Detect which cell encompasses the target text, then output its (X, Y) center coordinate. 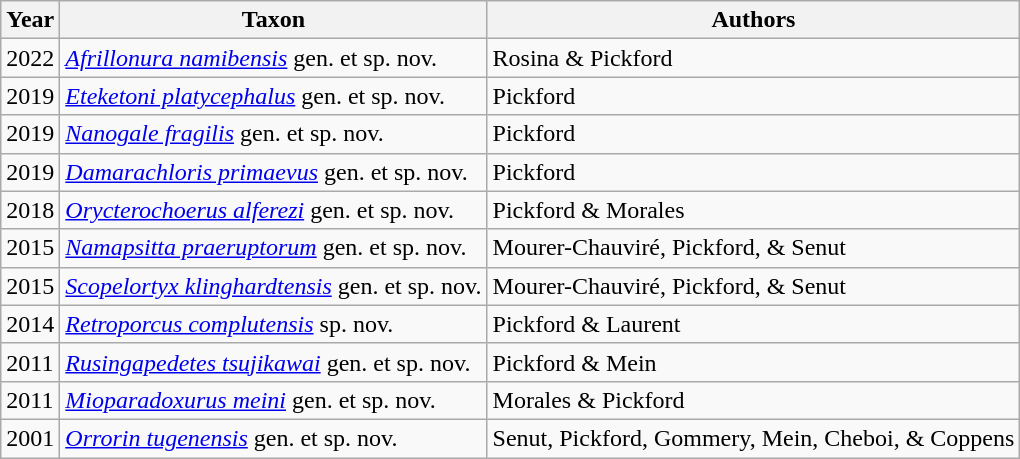
Senut, Pickford, Gommery, Mein, Cheboi, & Coppens (754, 438)
Nanogale fragilis gen. et sp. nov. (274, 134)
Morales & Pickford (754, 400)
Retroporcus complutensis sp. nov. (274, 324)
Eteketoni platycephalus gen. et sp. nov. (274, 96)
Authors (754, 20)
Taxon (274, 20)
Pickford & Morales (754, 210)
2022 (30, 58)
Damarachloris primaevus gen. et sp. nov. (274, 172)
Mioparadoxurus meini gen. et sp. nov. (274, 400)
Orycterochoerus alferezi gen. et sp. nov. (274, 210)
Pickford & Mein (754, 362)
Rosina & Pickford (754, 58)
Scopelortyx klinghardtensis gen. et sp. nov. (274, 286)
Namapsitta praeruptorum gen. et sp. nov. (274, 248)
Year (30, 20)
Afrillonura namibensis gen. et sp. nov. (274, 58)
Orrorin tugenensis gen. et sp. nov. (274, 438)
2018 (30, 210)
2014 (30, 324)
2001 (30, 438)
Pickford & Laurent (754, 324)
Rusingapedetes tsujikawai gen. et sp. nov. (274, 362)
